Return the [X, Y] coordinate for the center point of the cell that contains the specified text.  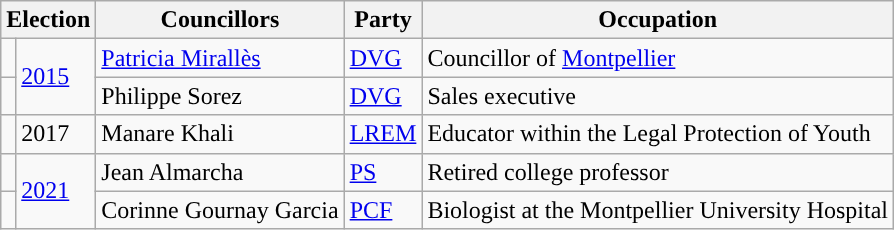
Patricia Mirallès [220, 58]
2021 [56, 191]
Councillor of Montpellier [658, 58]
PCF [383, 210]
Retired college professor [658, 172]
2015 [56, 77]
LREM [383, 134]
Occupation [658, 20]
Councillors [220, 20]
Election [48, 20]
Manare Khali [220, 134]
PS [383, 172]
Educator within the Legal Protection of Youth [658, 134]
Party [383, 20]
Philippe Sorez [220, 96]
Corinne Gournay Garcia [220, 210]
Sales executive [658, 96]
Biologist at the Montpellier University Hospital [658, 210]
Jean Almarcha [220, 172]
2017 [56, 134]
